Detect which cell encompasses the target text, then output its [X, Y] center coordinate. 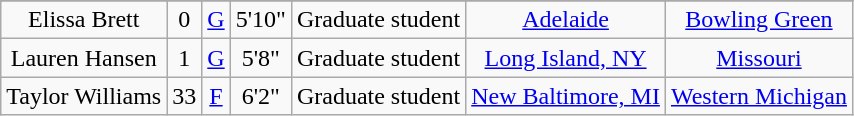
New Baltimore, MI [566, 96]
Missouri [758, 58]
F [216, 96]
Western Michigan [758, 96]
Adelaide [566, 20]
Long Island, NY [566, 58]
33 [184, 96]
Lauren Hansen [84, 58]
Bowling Green [758, 20]
1 [184, 58]
Elissa Brett [84, 20]
5'10" [260, 20]
6'2" [260, 96]
5'8" [260, 58]
0 [184, 20]
Taylor Williams [84, 96]
